From the cell containing the given text, extract its center point as (x, y) coordinate. 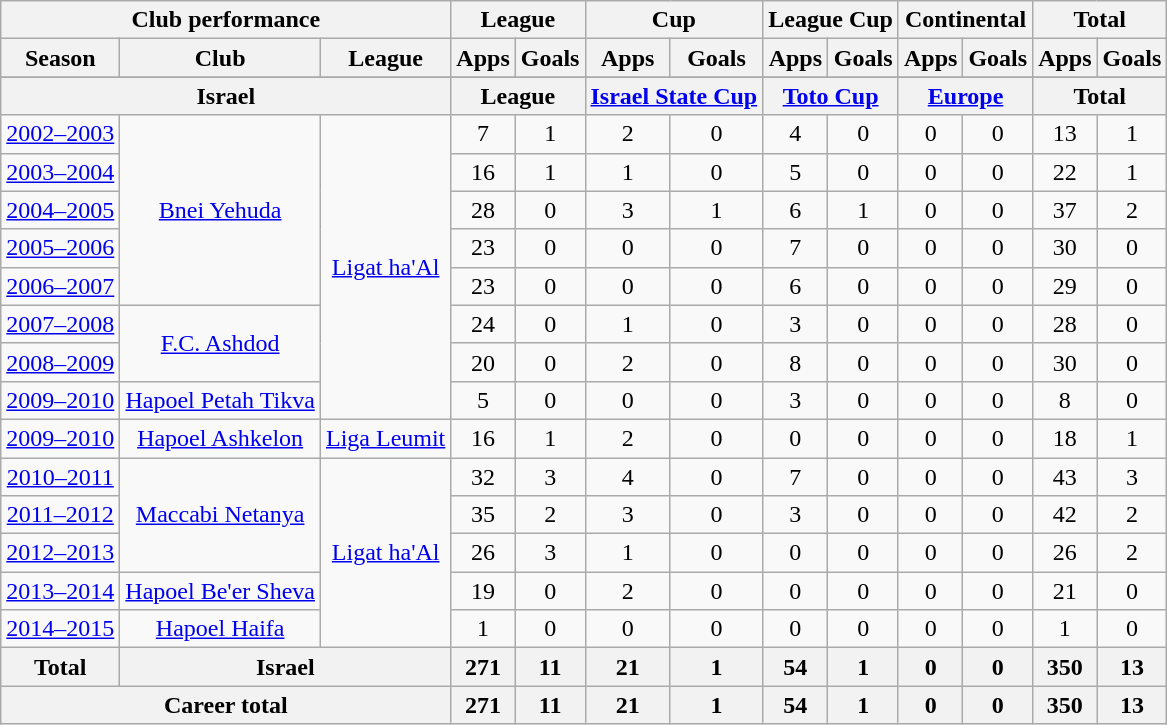
37 (1065, 210)
League Cup (831, 20)
2003–2004 (60, 172)
35 (483, 515)
42 (1065, 515)
2011–2012 (60, 515)
18 (1065, 438)
Hapoel Ashkelon (220, 438)
Toto Cup (831, 96)
2013–2014 (60, 591)
32 (483, 477)
20 (483, 362)
F.C. Ashdod (220, 343)
2006–2007 (60, 286)
2004–2005 (60, 210)
Hapoel Be'er Sheva (220, 591)
Israel State Cup (674, 96)
Continental (965, 20)
Club performance (226, 20)
Hapoel Haifa (220, 629)
2007–2008 (60, 324)
24 (483, 324)
22 (1065, 172)
Europe (965, 96)
29 (1065, 286)
Club (220, 58)
2014–2015 (60, 629)
2005–2006 (60, 248)
2002–2003 (60, 134)
2010–2011 (60, 477)
Cup (674, 20)
2008–2009 (60, 362)
Season (60, 58)
Career total (226, 705)
Liga Leumit (385, 438)
43 (1065, 477)
2012–2013 (60, 553)
19 (483, 591)
Hapoel Petah Tikva (220, 400)
Maccabi Netanya (220, 515)
Bnei Yehuda (220, 210)
